Search for the cell housing the specified text and yield its [x, y] center coordinate. 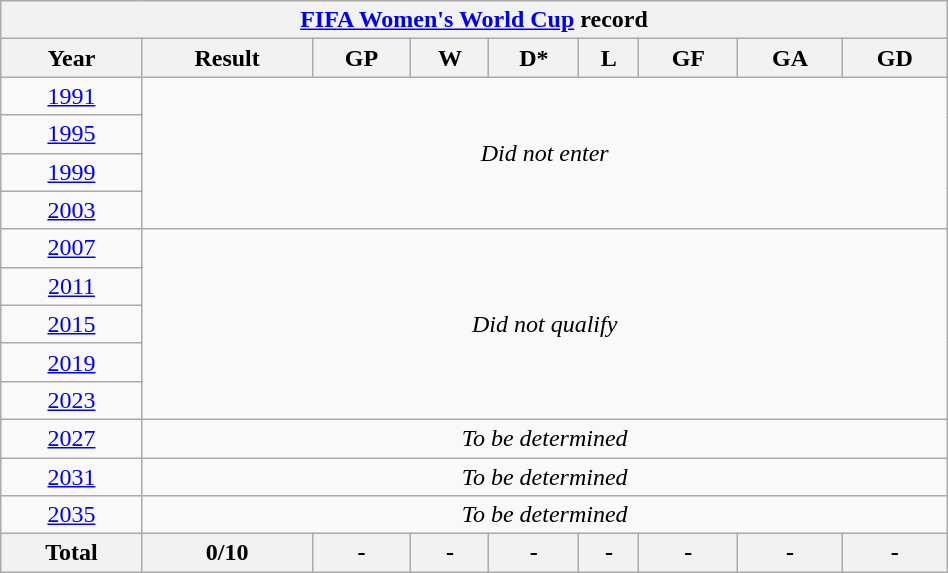
2011 [72, 286]
FIFA Women's World Cup record [474, 20]
1999 [72, 172]
2003 [72, 210]
L [609, 58]
GD [894, 58]
Did not enter [544, 153]
2027 [72, 438]
0/10 [227, 553]
Result [227, 58]
W [450, 58]
GA [790, 58]
1995 [72, 134]
2023 [72, 400]
2007 [72, 248]
GF [688, 58]
D* [534, 58]
2035 [72, 515]
Did not qualify [544, 324]
2019 [72, 362]
Year [72, 58]
2031 [72, 477]
1991 [72, 96]
Total [72, 553]
2015 [72, 324]
GP [362, 58]
